Pinpoint the cell where the given text exists, returning its [x, y] midpoint coordinate. 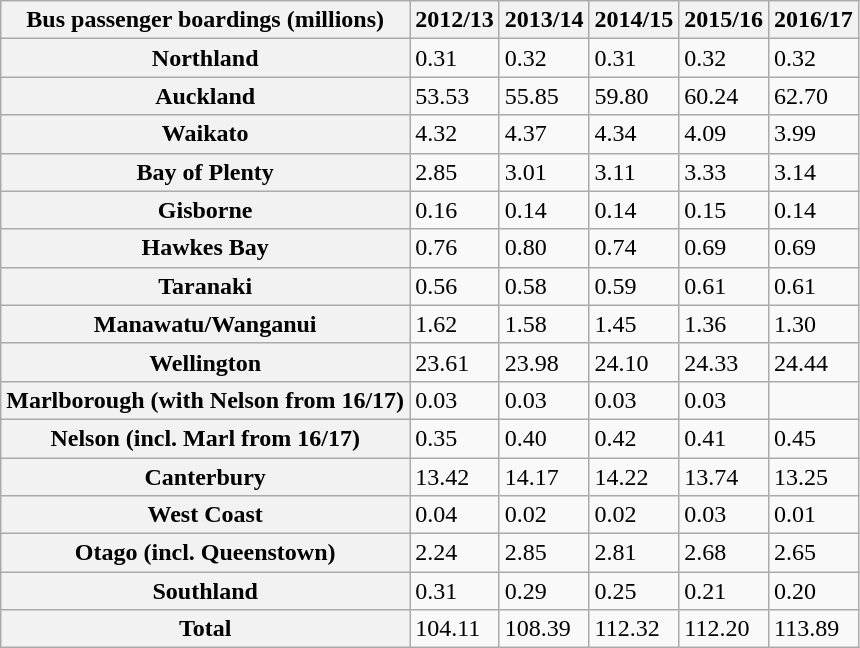
14.17 [544, 477]
Bay of Plenty [206, 172]
0.04 [455, 515]
Total [206, 629]
1.58 [544, 324]
Manawatu/Wanganui [206, 324]
0.45 [814, 438]
0.16 [455, 210]
1.62 [455, 324]
3.01 [544, 172]
Bus passenger boardings (millions) [206, 20]
60.24 [724, 96]
3.99 [814, 134]
4.32 [455, 134]
0.01 [814, 515]
0.35 [455, 438]
113.89 [814, 629]
Canterbury [206, 477]
108.39 [544, 629]
1.45 [634, 324]
14.22 [634, 477]
13.42 [455, 477]
2.24 [455, 553]
112.20 [724, 629]
24.33 [724, 362]
0.42 [634, 438]
Waikato [206, 134]
2016/17 [814, 20]
1.36 [724, 324]
Auckland [206, 96]
4.37 [544, 134]
59.80 [634, 96]
23.61 [455, 362]
3.11 [634, 172]
Southland [206, 591]
0.15 [724, 210]
1.30 [814, 324]
0.40 [544, 438]
Wellington [206, 362]
2015/16 [724, 20]
0.41 [724, 438]
13.74 [724, 477]
0.80 [544, 248]
23.98 [544, 362]
24.10 [634, 362]
24.44 [814, 362]
0.58 [544, 286]
13.25 [814, 477]
Taranaki [206, 286]
Northland [206, 58]
104.11 [455, 629]
62.70 [814, 96]
0.76 [455, 248]
112.32 [634, 629]
4.34 [634, 134]
0.20 [814, 591]
Hawkes Bay [206, 248]
4.09 [724, 134]
2014/15 [634, 20]
2012/13 [455, 20]
Otago (incl. Queenstown) [206, 553]
0.25 [634, 591]
0.59 [634, 286]
2013/14 [544, 20]
2.68 [724, 553]
53.53 [455, 96]
Marlborough (with Nelson from 16/17) [206, 400]
0.74 [634, 248]
55.85 [544, 96]
0.21 [724, 591]
Gisborne [206, 210]
2.81 [634, 553]
2.65 [814, 553]
West Coast [206, 515]
3.33 [724, 172]
Nelson (incl. Marl from 16/17) [206, 438]
0.56 [455, 286]
0.29 [544, 591]
3.14 [814, 172]
